Locate the cell with the specified text and output its [X, Y] center coordinate. 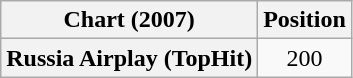
200 [305, 58]
Position [305, 20]
Chart (2007) [130, 20]
Russia Airplay (TopHit) [130, 58]
